Extract the (X, Y) coordinate from the center of the cell holding the provided text.  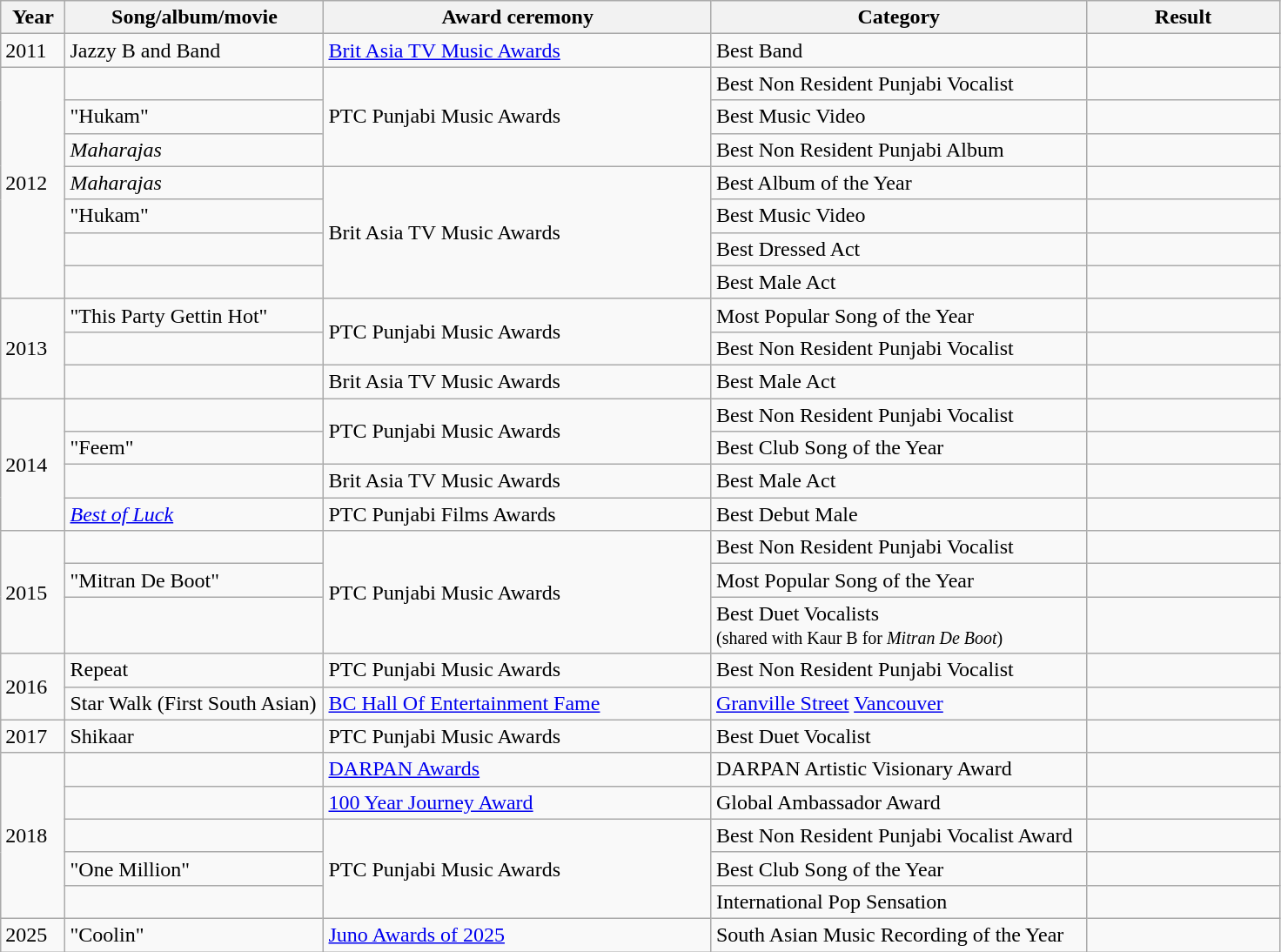
Year (33, 17)
2018 (33, 835)
Star Walk (First South Asian) (195, 703)
International Pop Sensation (898, 902)
Best of Luck (195, 514)
BC Hall Of Entertainment Fame (517, 703)
Result (1184, 17)
Best Non Resident Punjabi Album (898, 150)
"Mitran De Boot" (195, 580)
Song/album/movie (195, 17)
Best Dressed Act (898, 249)
Juno Awards of 2025 (517, 935)
Category (898, 17)
"This Party Gettin Hot" (195, 315)
DARPAN Awards (517, 769)
2016 (33, 687)
Global Ambassador Award (898, 802)
DARPAN Artistic Visionary Award (898, 769)
South Asian Music Recording of the Year (898, 935)
Best Duet Vocalist (898, 736)
Best Duet Vocalists (shared with Kaur B for Mitran De Boot) (898, 625)
2012 (33, 183)
Repeat (195, 670)
Shikaar (195, 736)
100 Year Journey Award (517, 802)
PTC Punjabi Films Awards (517, 514)
2011 (33, 50)
"Coolin" (195, 935)
2025 (33, 935)
Best Debut Male (898, 514)
"One Million" (195, 868)
2014 (33, 465)
Best Band (898, 50)
"Feem" (195, 448)
Best Album of the Year (898, 183)
2017 (33, 736)
2013 (33, 348)
Best Non Resident Punjabi Vocalist Award (898, 835)
Jazzy B and Band (195, 50)
Granville Street Vancouver (898, 703)
Award ceremony (517, 17)
2015 (33, 592)
